Pinpoint the cell where the given text exists, returning its [x, y] midpoint coordinate. 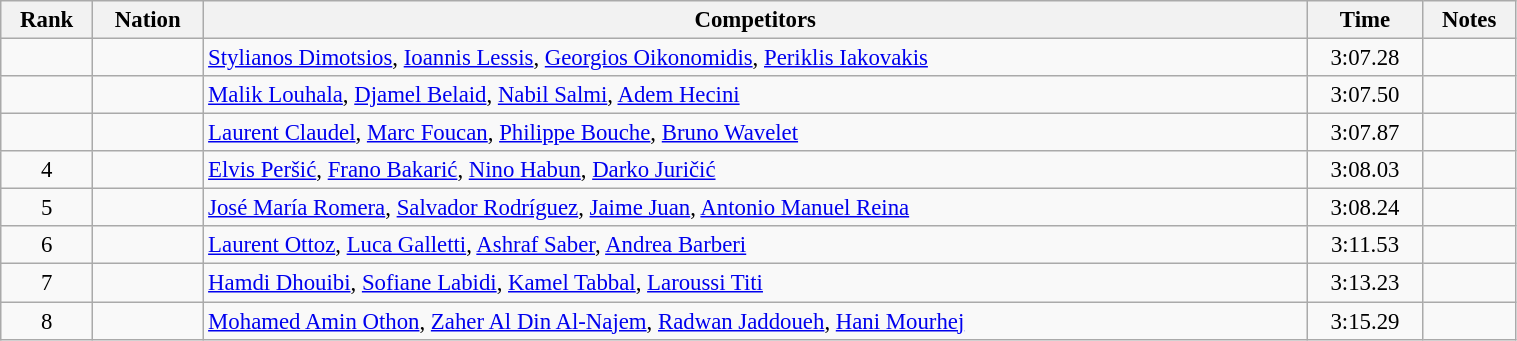
Hamdi Dhouibi, Sofiane Labidi, Kamel Tabbal, Laroussi Titi [756, 283]
3:07.87 [1366, 133]
3:11.53 [1366, 245]
3:13.23 [1366, 283]
Malik Louhala, Djamel Belaid, Nabil Salmi, Adem Hecini [756, 95]
3:15.29 [1366, 321]
8 [47, 321]
3:07.50 [1366, 95]
José María Romera, Salvador Rodríguez, Jaime Juan, Antonio Manuel Reina [756, 208]
6 [47, 245]
Competitors [756, 20]
Notes [1469, 20]
7 [47, 283]
3:07.28 [1366, 58]
Mohamed Amin Othon, Zaher Al Din Al-Najem, Radwan Jaddoueh, Hani Mourhej [756, 321]
Time [1366, 20]
Laurent Claudel, Marc Foucan, Philippe Bouche, Bruno Wavelet [756, 133]
Elvis Peršić, Frano Bakarić, Nino Habun, Darko Juričić [756, 170]
Nation [148, 20]
3:08.03 [1366, 170]
Laurent Ottoz, Luca Galletti, Ashraf Saber, Andrea Barberi [756, 245]
4 [47, 170]
3:08.24 [1366, 208]
Rank [47, 20]
5 [47, 208]
Stylianos Dimotsios, Ioannis Lessis, Georgios Oikonomidis, Periklis Iakovakis [756, 58]
